Capture the cell that displays the provided text and extract its [x, y] central coordinate. 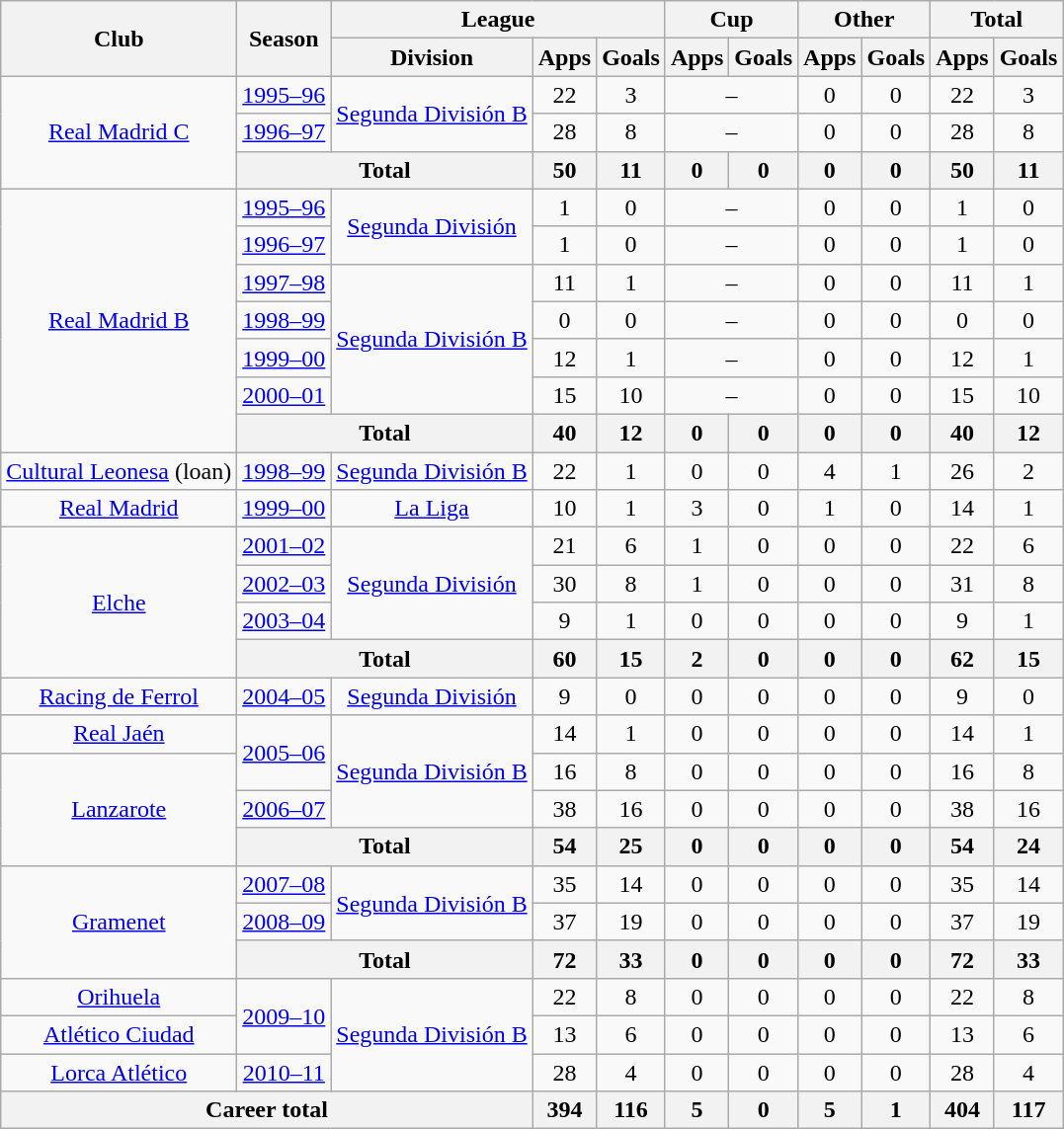
404 [962, 1110]
Division [432, 57]
2009–10 [285, 1015]
2007–08 [285, 884]
La Liga [432, 509]
Cultural Leonesa (loan) [119, 471]
Cup [731, 20]
Season [285, 39]
24 [1028, 847]
60 [564, 659]
1997–98 [285, 282]
30 [564, 584]
62 [962, 659]
116 [631, 1110]
2005–06 [285, 753]
Real Jaén [119, 734]
Club [119, 39]
25 [631, 847]
2000–01 [285, 395]
117 [1028, 1110]
Real Madrid B [119, 320]
2010–11 [285, 1072]
2008–09 [285, 922]
31 [962, 584]
Lanzarote [119, 809]
Other [864, 20]
Career total [267, 1110]
Lorca Atlético [119, 1072]
2006–07 [285, 809]
2004–05 [285, 696]
26 [962, 471]
Gramenet [119, 922]
Racing de Ferrol [119, 696]
Real Madrid C [119, 132]
Orihuela [119, 997]
21 [564, 546]
Atlético Ciudad [119, 1034]
2001–02 [285, 546]
394 [564, 1110]
Elche [119, 603]
2003–04 [285, 621]
Real Madrid [119, 509]
League [498, 20]
2002–03 [285, 584]
